Provide the (X, Y) coordinate of the cell's center where the given text is located.  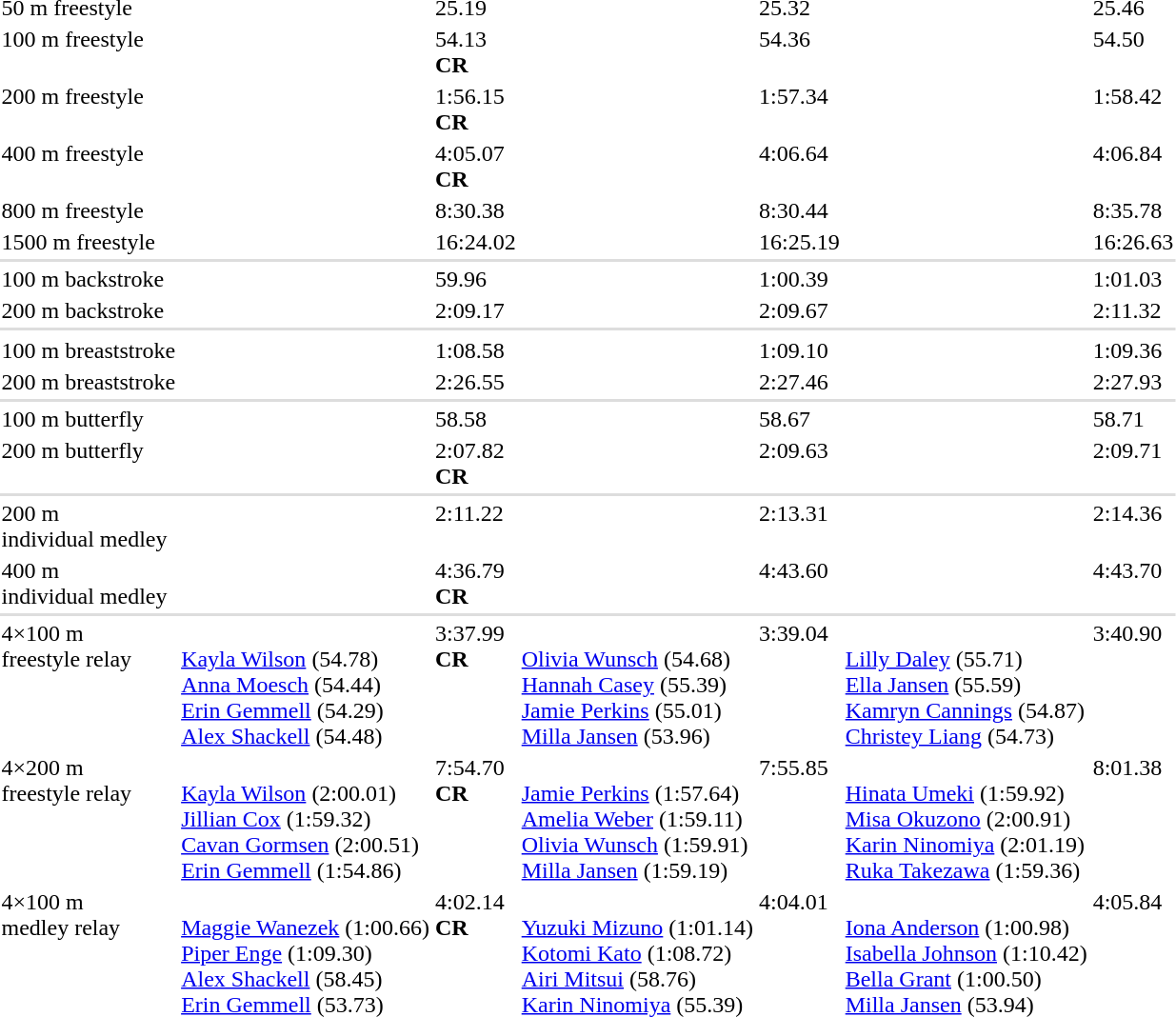
2:14.36 (1133, 526)
Kayla Wilson (54.78)Anna Moesch (54.44)Erin Gemmell (54.29)Alex Shackell (54.48) (306, 685)
1:09.36 (1133, 350)
1:09.10 (800, 350)
3:37.99CR (476, 685)
16:24.02 (476, 242)
400 mindividual medley (89, 583)
Kayla Wilson (2:00.01)Jillian Cox (1:59.32)Cavan Gormsen (2:00.51)Erin Gemmell (1:54.86) (306, 819)
1500 m freestyle (89, 242)
100 m butterfly (89, 419)
16:26.63 (1133, 242)
54.36 (800, 51)
Hinata Umeki (1:59.92)Misa Okuzono (2:00.91)Karin Ninomiya (2:01.19)Ruka Takezawa (1:59.36) (966, 819)
2:11.22 (476, 526)
59.96 (476, 279)
4×100 mfreestyle relay (89, 685)
Olivia Wunsch (54.68)Hannah Casey (55.39)Jamie Perkins (55.01)Milla Jansen (53.96) (637, 685)
8:30.38 (476, 210)
1:58.42 (1133, 109)
58.67 (800, 419)
2:11.32 (1133, 310)
58.71 (1133, 419)
8:01.38 (1133, 819)
4:43.70 (1133, 583)
1:57.34 (800, 109)
54.13CR (476, 51)
2:26.55 (476, 382)
2:09.71 (1133, 463)
2:09.63 (800, 463)
1:00.39 (800, 279)
200 mindividual medley (89, 526)
Lilly Daley (55.71)Ella Jansen (55.59)Kamryn Cannings (54.87)Christey Liang (54.73) (966, 685)
3:39.04 (800, 685)
1:08.58 (476, 350)
1:56.15CR (476, 109)
4:36.79CR (476, 583)
400 m freestyle (89, 166)
16:25.19 (800, 242)
58.58 (476, 419)
200 m breaststroke (89, 382)
4:06.64 (800, 166)
2:13.31 (800, 526)
2:09.17 (476, 310)
54.50 (1133, 51)
Jamie Perkins (1:57.64)Amelia Weber (1:59.11)Olivia Wunsch (1:59.91)Milla Jansen (1:59.19) (637, 819)
200 m backstroke (89, 310)
100 m backstroke (89, 279)
2:27.93 (1133, 382)
7:54.70CR (476, 819)
2:07.82CR (476, 463)
100 m breaststroke (89, 350)
200 m butterfly (89, 463)
2:09.67 (800, 310)
4:05.07CR (476, 166)
800 m freestyle (89, 210)
100 m freestyle (89, 51)
4:43.60 (800, 583)
200 m freestyle (89, 109)
7:55.85 (800, 819)
4×200 mfreestyle relay (89, 819)
2:27.46 (800, 382)
1:01.03 (1133, 279)
4:06.84 (1133, 166)
8:35.78 (1133, 210)
8:30.44 (800, 210)
3:40.90 (1133, 685)
